Extract the [X, Y] coordinate from the center of the cell holding the provided text.  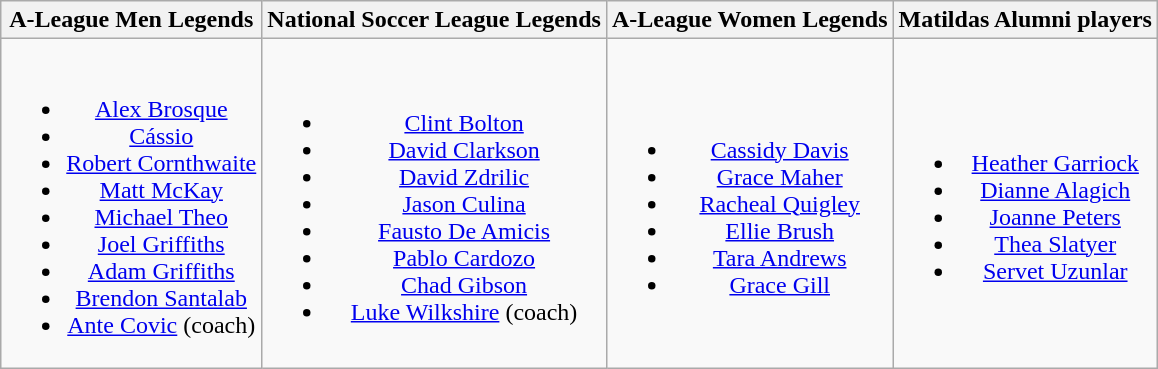
Matildas Alumni players [1025, 20]
A-League Women Legends [750, 20]
Cassidy DavisGrace MaherRacheal QuigleyEllie BrushTara AndrewsGrace Gill [750, 204]
Alex BrosqueCássioRobert CornthwaiteMatt McKayMichael TheoJoel GriffithsAdam GriffithsBrendon SantalabAnte Covic (coach) [132, 204]
Heather GarriockDianne AlagichJoanne PetersThea SlatyerServet Uzunlar [1025, 204]
National Soccer League Legends [434, 20]
Clint BoltonDavid ClarksonDavid ZdrilicJason CulinaFausto De AmicisPablo CardozoChad GibsonLuke Wilkshire (coach) [434, 204]
A-League Men Legends [132, 20]
